Output the (x, y) coordinate of the center of the cell containing the given text.  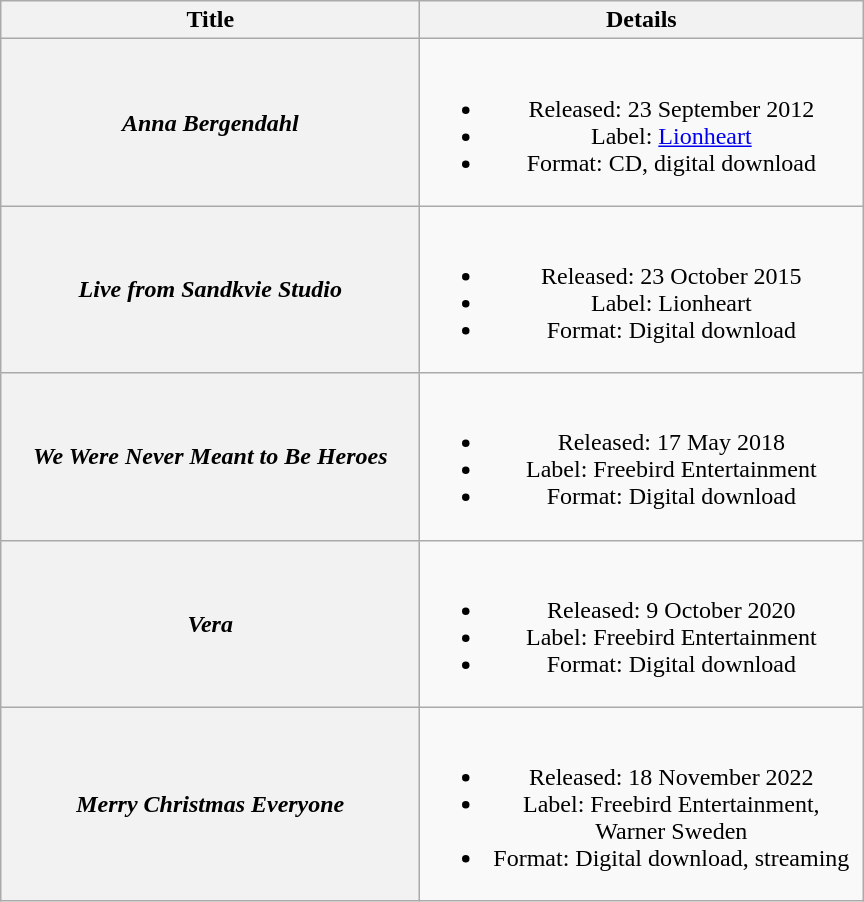
Anna Bergendahl (210, 122)
Released: 9 October 2020Label: Freebird EntertainmentFormat: Digital download (642, 624)
Vera (210, 624)
Released: 23 October 2015Label: LionheartFormat: Digital download (642, 290)
Merry Christmas Everyone (210, 804)
Released: 17 May 2018Label: Freebird EntertainmentFormat: Digital download (642, 456)
Live from Sandkvie Studio (210, 290)
We Were Never Meant to Be Heroes (210, 456)
Title (210, 20)
Details (642, 20)
Released: 18 November 2022Label: Freebird Entertainment, Warner SwedenFormat: Digital download, streaming (642, 804)
Released: 23 September 2012Label: LionheartFormat: CD, digital download (642, 122)
